Detect which cell encompasses the target text, then output its [X, Y] center coordinate. 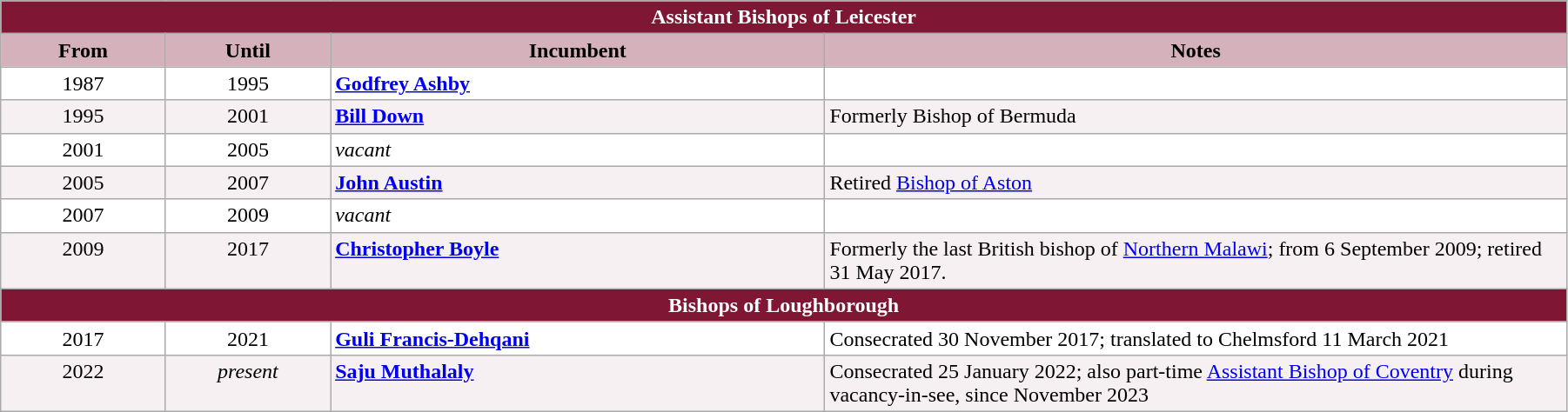
Guli Francis-Dehqani [578, 338]
From [84, 50]
Formerly Bishop of Bermuda [1196, 116]
Incumbent [578, 50]
Consecrated 25 January 2022; also part-time Assistant Bishop of Coventry during vacancy-in-see, since November 2023 [1196, 382]
Formerly the last British bishop of Northern Malawi; from 6 September 2009; retired 31 May 2017. [1196, 261]
Until [247, 50]
Bishops of Loughborough [784, 305]
Saju Muthalaly [578, 382]
Godfrey Ashby [578, 83]
2021 [247, 338]
1987 [84, 83]
2022 [84, 382]
Consecrated 30 November 2017; translated to Chelmsford 11 March 2021 [1196, 338]
Notes [1196, 50]
John Austin [578, 183]
Bill Down [578, 116]
Assistant Bishops of Leicester [784, 17]
Retired Bishop of Aston [1196, 183]
present [247, 382]
Christopher Boyle [578, 261]
